From the cell containing the given text, extract its center point as (x, y) coordinate. 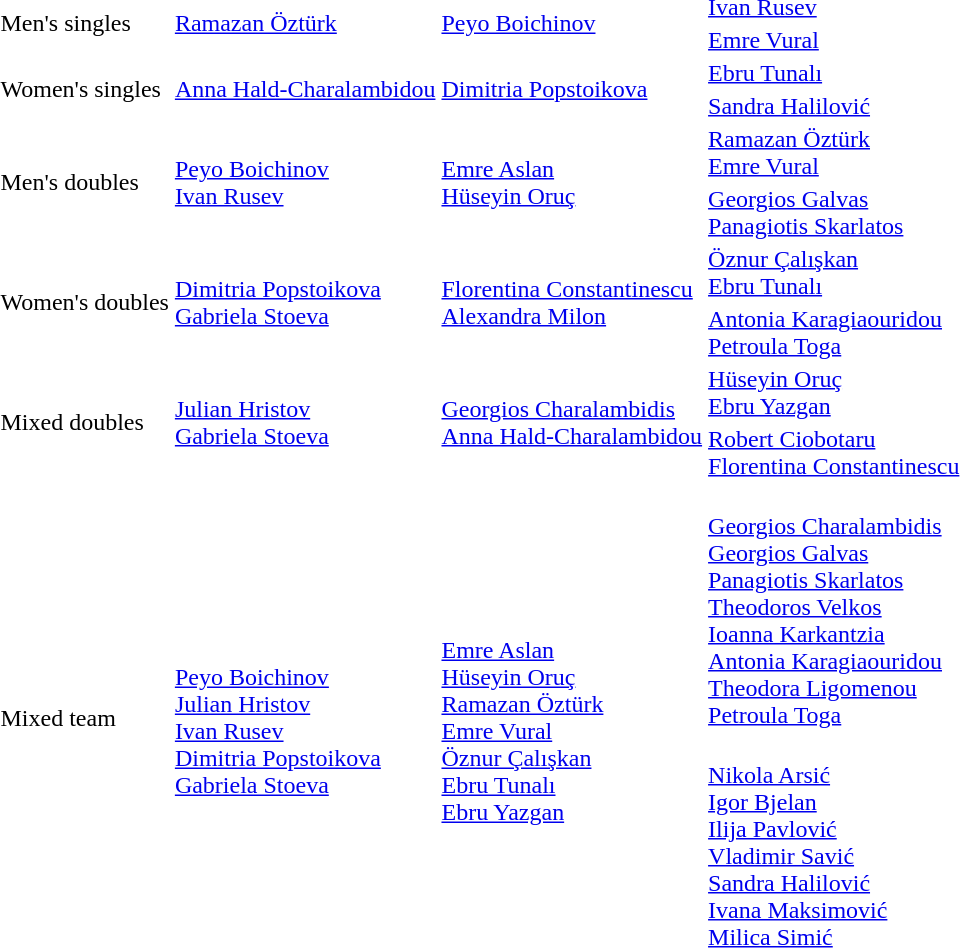
Peyo Boichinov Ivan Rusev (305, 182)
Dimitria Popstoikova Gabriela Stoeva (305, 302)
Dimitria Popstoikova (572, 90)
Julian Hristov Gabriela Stoeva (305, 422)
Florentina Constantinescu Alexandra Milon (572, 302)
Anna Hald-Charalambidou (305, 90)
Emre Aslan Hüseyin Oruç (572, 182)
Georgios Charalambidis Anna Hald-Charalambidou (572, 422)
